Locate the cell with the specified text and output its (x, y) center coordinate. 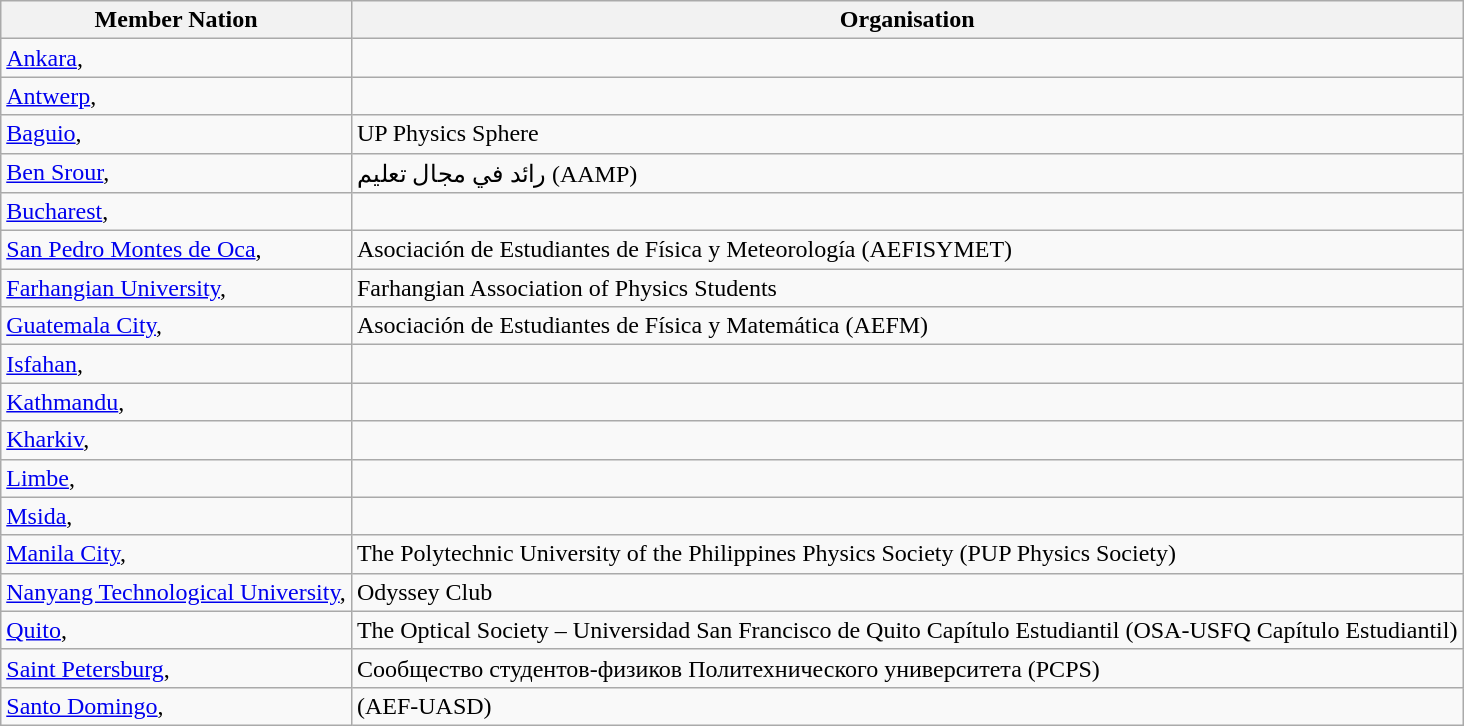
Baguio, (176, 134)
Saint Petersburg, (176, 668)
UP Physics Sphere (907, 134)
Ankara, (176, 58)
Guatemala City, (176, 326)
Antwerp, (176, 96)
Quito, (176, 630)
Farhangian Association of Physics Students (907, 288)
Manila City, (176, 554)
Santo Domingo, (176, 706)
(AEF-UASD) (907, 706)
Bucharest, (176, 212)
Kathmandu, (176, 402)
Farhangian University, (176, 288)
Odyssey Club (907, 592)
Limbe, (176, 478)
Member Nation (176, 20)
Nanyang Technological University, (176, 592)
Ben Srour, (176, 173)
San Pedro Montes de Oca, (176, 250)
Asociación de Estudiantes de Física y Matemática (AEFM) (907, 326)
رائد في مجال تعليم (AAMP) (907, 173)
Сообщество студентов-физиков Политехнического университета (PCPS) (907, 668)
Isfahan, (176, 364)
Kharkiv, (176, 440)
The Optical Society – Universidad San Francisco de Quito Capítulo Estudiantil (OSA-USFQ Capítulo Estudiantil) (907, 630)
Organisation (907, 20)
Msida, (176, 516)
The Polytechnic University of the Philippines Physics Society (PUP Physics Society) (907, 554)
Asociación de Estudiantes de Física y Meteorología (AEFISYMET) (907, 250)
